Return [X, Y] of the center of cell containing provided text 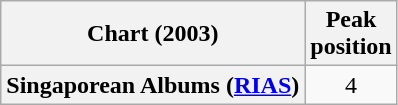
Peakposition [351, 34]
Singaporean Albums (RIAS) [153, 85]
Chart (2003) [153, 34]
4 [351, 85]
